Extract the (X, Y) coordinate from the center of the cell holding the provided text.  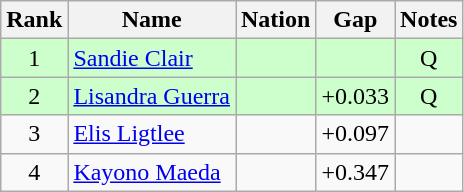
Sandie Clair (152, 58)
+0.347 (356, 172)
Lisandra Guerra (152, 96)
1 (34, 58)
Notes (429, 20)
Name (152, 20)
2 (34, 96)
Nation (276, 20)
+0.097 (356, 134)
4 (34, 172)
+0.033 (356, 96)
Gap (356, 20)
3 (34, 134)
Kayono Maeda (152, 172)
Elis Ligtlee (152, 134)
Rank (34, 20)
